Return the [X, Y] coordinate for the center point of the cell that contains the specified text.  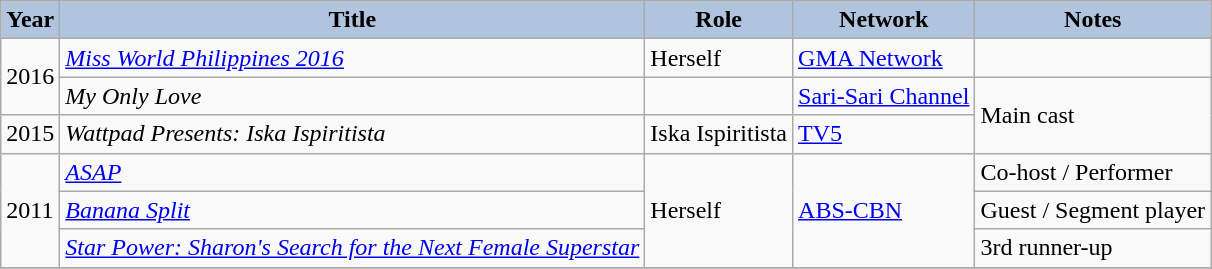
Iska Ispiritista [719, 134]
Sari-Sari Channel [884, 96]
ASAP [352, 172]
Wattpad Presents: Iska Ispiritista [352, 134]
Co-host / Performer [1093, 172]
Network [884, 20]
2015 [30, 134]
TV5 [884, 134]
3rd runner-up [1093, 248]
Role [719, 20]
Guest / Segment player [1093, 210]
Main cast [1093, 115]
Title [352, 20]
My Only Love [352, 96]
Star Power: Sharon's Search for the Next Female Superstar [352, 248]
2016 [30, 77]
Year [30, 20]
GMA Network [884, 58]
Notes [1093, 20]
Banana Split [352, 210]
ABS-CBN [884, 210]
Miss World Philippines 2016 [352, 58]
2011 [30, 210]
